Return [x, y] of the center of cell containing provided text 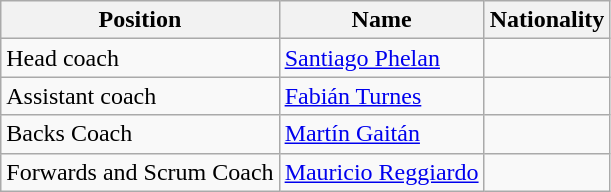
Forwards and Scrum Coach [140, 172]
Martín Gaitán [382, 134]
Santiago Phelan [382, 58]
Nationality [547, 20]
Position [140, 20]
Head coach [140, 58]
Mauricio Reggiardo [382, 172]
Backs Coach [140, 134]
Name [382, 20]
Fabián Turnes [382, 96]
Assistant coach [140, 96]
